Find where the given text appears and provide that cell's center as (x, y) coordinate. 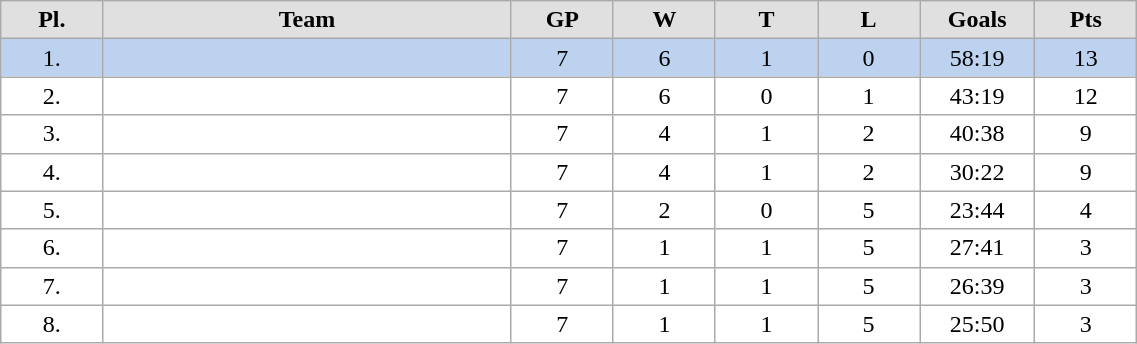
W (664, 20)
40:38 (978, 134)
Goals (978, 20)
1. (52, 58)
58:19 (978, 58)
L (869, 20)
5. (52, 210)
8. (52, 324)
12 (1086, 96)
23:44 (978, 210)
13 (1086, 58)
25:50 (978, 324)
26:39 (978, 286)
3. (52, 134)
Pl. (52, 20)
7. (52, 286)
6. (52, 248)
2. (52, 96)
T (766, 20)
27:41 (978, 248)
Pts (1086, 20)
43:19 (978, 96)
Team (307, 20)
4. (52, 172)
30:22 (978, 172)
GP (562, 20)
